Output the (X, Y) coordinate of the center of the cell containing the given text.  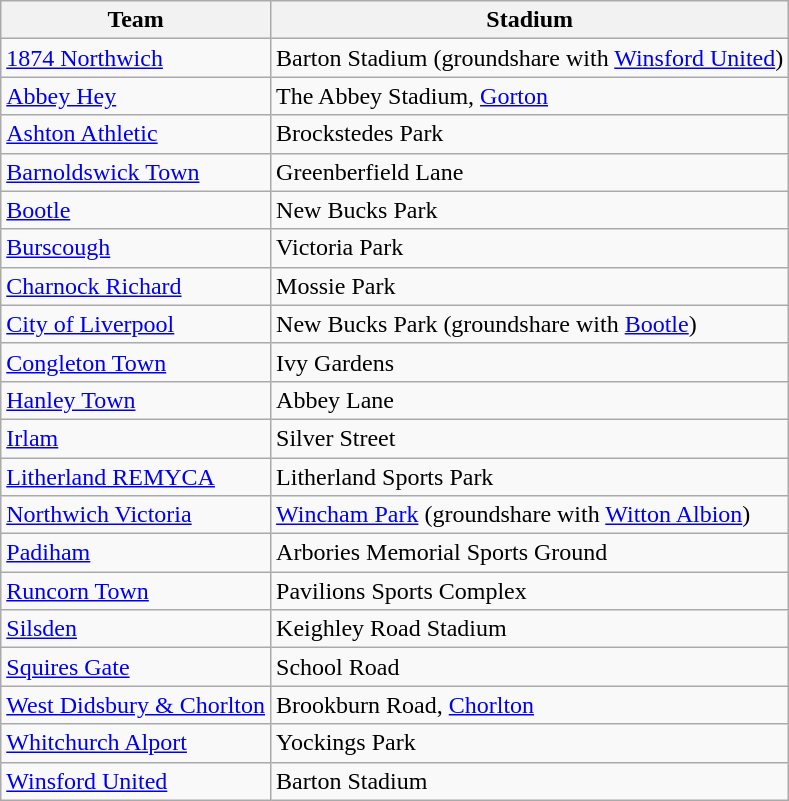
Barnoldswick Town (136, 172)
School Road (530, 667)
Barton Stadium (groundshare with Winsford United) (530, 58)
Barton Stadium (530, 781)
Pavilions Sports Complex (530, 591)
Keighley Road Stadium (530, 629)
Brockstedes Park (530, 134)
Whitchurch Alport (136, 743)
Ivy Gardens (530, 362)
Hanley Town (136, 400)
Squires Gate (136, 667)
Arbories Memorial Sports Ground (530, 553)
Silver Street (530, 438)
Padiham (136, 553)
Charnock Richard (136, 286)
Wincham Park (groundshare with Witton Albion) (530, 515)
Abbey Hey (136, 96)
Silsden (136, 629)
Brookburn Road, Chorlton (530, 705)
The Abbey Stadium, Gorton (530, 96)
Congleton Town (136, 362)
Team (136, 20)
Yockings Park (530, 743)
New Bucks Park (530, 210)
Ashton Athletic (136, 134)
Bootle (136, 210)
1874 Northwich (136, 58)
Litherland REMYCA (136, 477)
Winsford United (136, 781)
Runcorn Town (136, 591)
Northwich Victoria (136, 515)
Victoria Park (530, 248)
City of Liverpool (136, 324)
Greenberfield Lane (530, 172)
Mossie Park (530, 286)
Abbey Lane (530, 400)
Stadium (530, 20)
West Didsbury & Chorlton (136, 705)
Irlam (136, 438)
New Bucks Park (groundshare with Bootle) (530, 324)
Litherland Sports Park (530, 477)
Burscough (136, 248)
